Locate the cell with the specified text and output its (x, y) center coordinate. 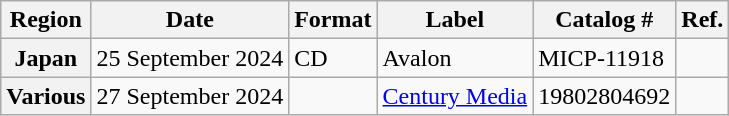
CD (333, 58)
Date (190, 20)
Catalog # (604, 20)
27 September 2024 (190, 96)
Ref. (702, 20)
Format (333, 20)
Century Media (455, 96)
Various (46, 96)
Avalon (455, 58)
Label (455, 20)
Region (46, 20)
MICP-11918 (604, 58)
19802804692 (604, 96)
25 September 2024 (190, 58)
Japan (46, 58)
